Return [X, Y] of the center of cell containing provided text 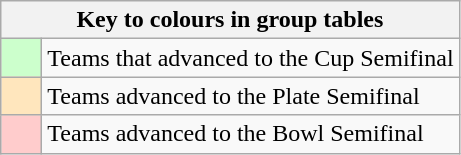
Teams that advanced to the Cup Semifinal [250, 58]
Key to colours in group tables [230, 20]
Teams advanced to the Plate Semifinal [250, 96]
Teams advanced to the Bowl Semifinal [250, 134]
